Output the [x, y] coordinate of the center of the cell containing the given text.  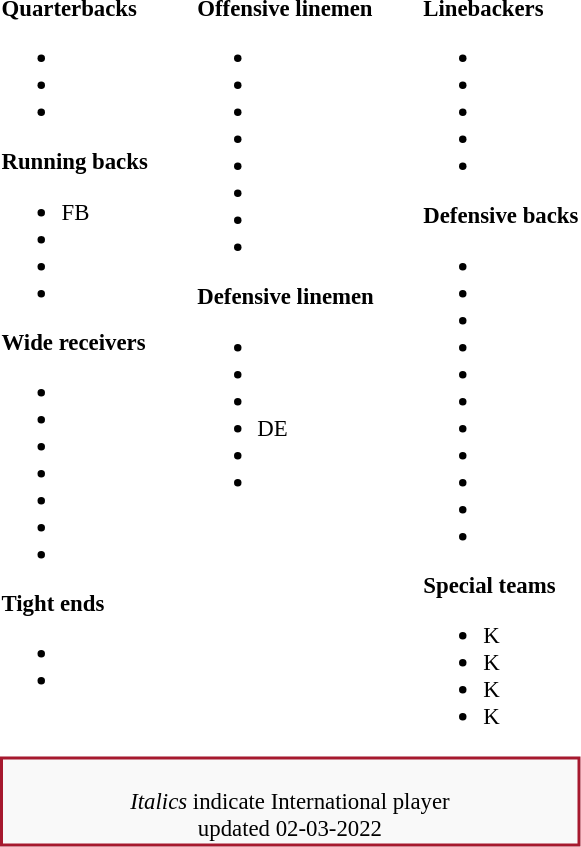
Italics indicate International player updated 02-03-2022 [290, 802]
